For the text-containing cell, return its midpoint in (X, Y) coordinate format. 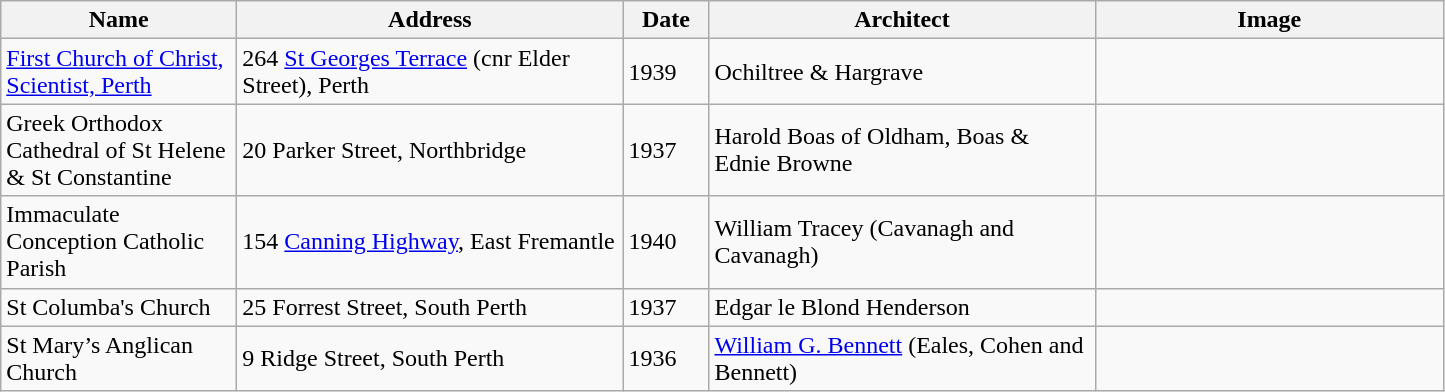
Edgar le Blond Henderson (902, 307)
154 Canning Highway, East Fremantle (430, 242)
St Columba's Church (119, 307)
Ochiltree & Hargrave (902, 72)
Architect (902, 20)
Image (1270, 20)
William Tracey (Cavanagh and Cavanagh) (902, 242)
1939 (666, 72)
25 Forrest Street, South Perth (430, 307)
9 Ridge Street, South Perth (430, 358)
Harold Boas of Oldham, Boas & Ednie Browne (902, 150)
St Mary’s Anglican Church (119, 358)
264 St Georges Terrace (cnr Elder Street), Perth (430, 72)
First Church of Christ, Scientist, Perth (119, 72)
1940 (666, 242)
William G. Bennett (Eales, Cohen and Bennett) (902, 358)
1936 (666, 358)
Address (430, 20)
20 Parker Street, Northbridge (430, 150)
Date (666, 20)
Name (119, 20)
Greek Orthodox Cathedral of St Helene & St Constantine (119, 150)
Immaculate Conception Catholic Parish (119, 242)
